From the cell containing the given text, extract its center point as (X, Y) coordinate. 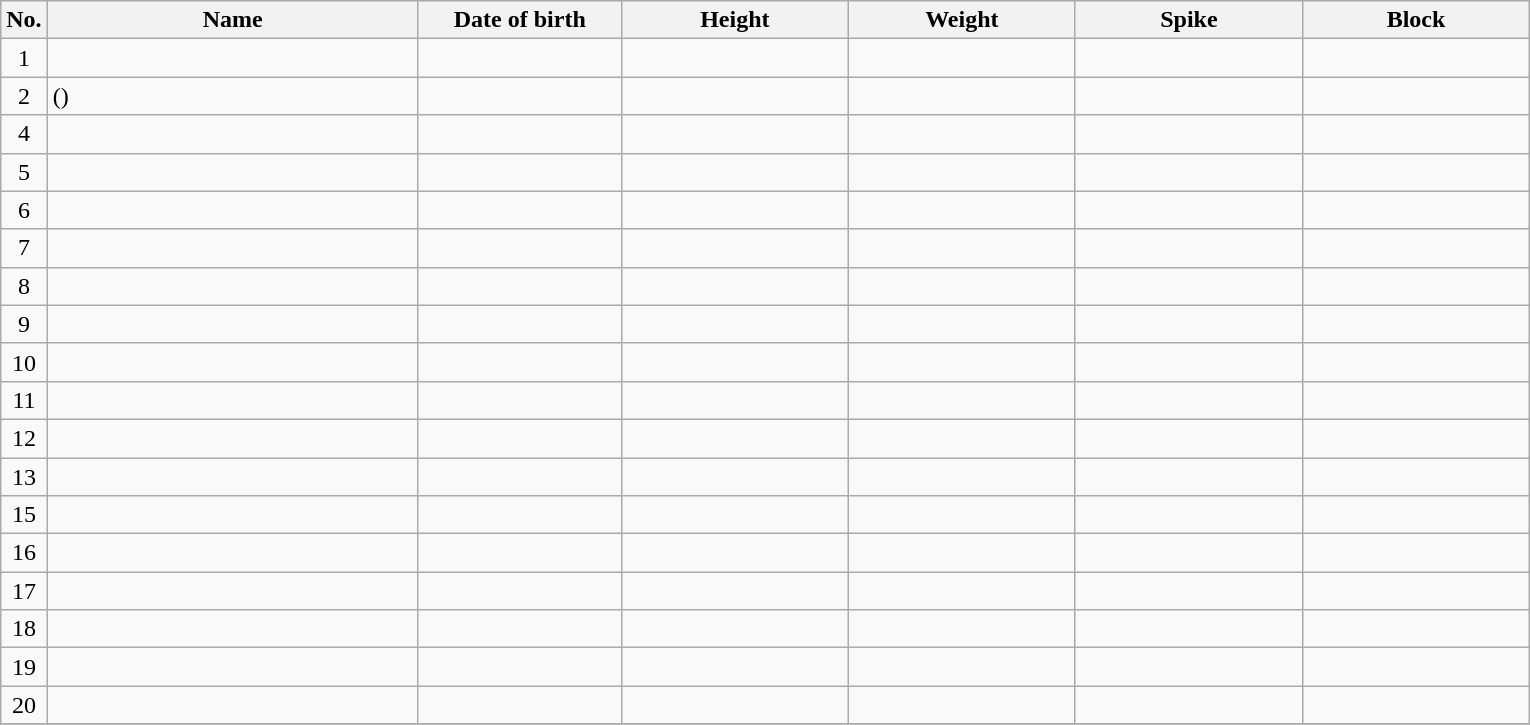
No. (24, 20)
13 (24, 477)
16 (24, 553)
8 (24, 286)
6 (24, 210)
18 (24, 629)
Weight (962, 20)
5 (24, 172)
20 (24, 705)
12 (24, 438)
17 (24, 591)
Height (734, 20)
2 (24, 96)
Block (1416, 20)
10 (24, 362)
11 (24, 400)
9 (24, 324)
Spike (1188, 20)
7 (24, 248)
1 (24, 58)
19 (24, 667)
() (232, 96)
Name (232, 20)
Date of birth (520, 20)
4 (24, 134)
15 (24, 515)
